From the cell containing the given text, extract its center point as [x, y] coordinate. 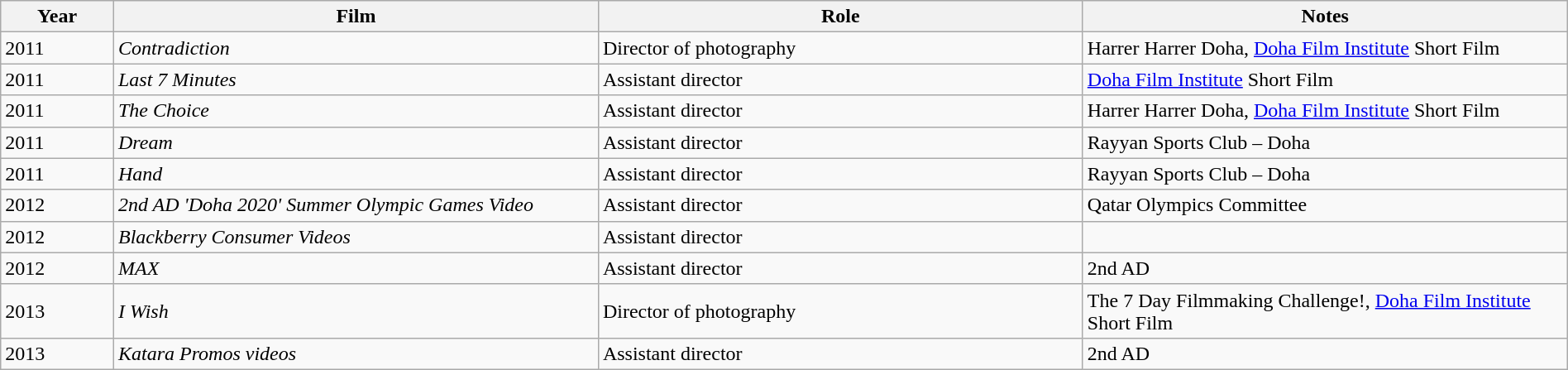
Qatar Olympics Committee [1325, 205]
Doha Film Institute Short Film [1325, 79]
Role [840, 17]
Hand [356, 174]
The 7 Day Filmmaking Challenge!, Doha Film Institute Short Film [1325, 311]
MAX [356, 268]
Contradiction [356, 48]
Dream [356, 142]
The Choice [356, 111]
2nd AD 'Doha 2020' Summer Olympic Games Video [356, 205]
Notes [1325, 17]
Last 7 Minutes [356, 79]
I Wish [356, 311]
Film [356, 17]
Katara Promos videos [356, 353]
Blackberry Consumer Videos [356, 237]
Year [58, 17]
